Return [X, Y] of the center of cell containing provided text 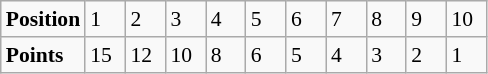
Position [43, 19]
7 [346, 19]
15 [105, 55]
9 [426, 19]
Points [43, 55]
12 [145, 55]
